Locate the cell with the specified text and output its [x, y] center coordinate. 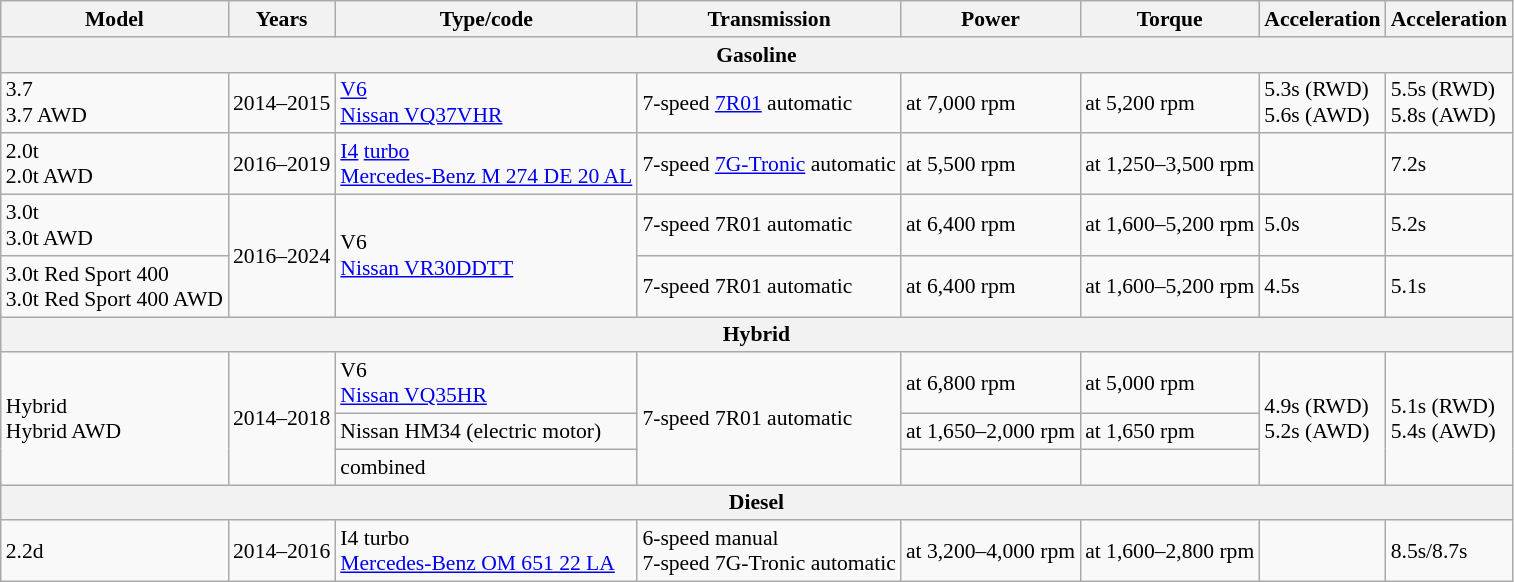
at 1,650 rpm [1170, 432]
Transmission [769, 19]
combined [486, 467]
Type/code [486, 19]
7.2s [1449, 164]
4.5s [1322, 286]
4.9s (RWD)5.2s (AWD) [1322, 419]
Power [990, 19]
2.0t2.0t AWD [114, 164]
at 6,800 rpm [990, 384]
at 1,600–2,800 rpm [1170, 552]
HybridHybrid AWD [114, 419]
6-speed manual 7-speed 7G-Tronic automatic [769, 552]
V6 Nissan VR30DDTT [486, 256]
Diesel [756, 503]
8.5s/8.7s [1449, 552]
5.2s [1449, 226]
V6 Nissan VQ35HR [486, 384]
Torque [1170, 19]
Model [114, 19]
at 3,200–4,000 rpm [990, 552]
Hybrid [756, 335]
5.5s (RWD)5.8s (AWD) [1449, 102]
5.0s [1322, 226]
2016–2019 [282, 164]
3.0t3.0t AWD [114, 226]
at 7,000 rpm [990, 102]
3.0t Red Sport 4003.0t Red Sport 400 AWD [114, 286]
3.73.7 AWD [114, 102]
V6 Nissan VQ37VHR [486, 102]
2014–2018 [282, 419]
2.2d [114, 552]
5.1s (RWD)5.4s (AWD) [1449, 419]
2014–2015 [282, 102]
at 1,250–3,500 rpm [1170, 164]
at 5,200 rpm [1170, 102]
I4 turbo Mercedes-Benz OM 651 22 LA [486, 552]
at 1,650–2,000 rpm [990, 432]
Years [282, 19]
2016–2024 [282, 256]
7-speed 7G-Tronic automatic [769, 164]
5.3s (RWD)5.6s (AWD) [1322, 102]
5.1s [1449, 286]
2014–2016 [282, 552]
at 5,500 rpm [990, 164]
at 5,000 rpm [1170, 384]
I4 turbo Mercedes-Benz M 274 DE 20 AL [486, 164]
Nissan HM34 (electric motor) [486, 432]
Gasoline [756, 55]
